Return [x, y] of the center of cell containing provided text 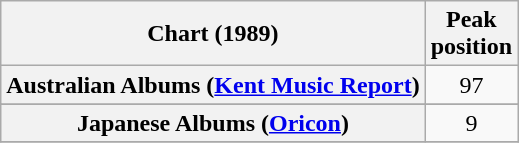
Japanese Albums (Oricon) [213, 123]
Australian Albums (Kent Music Report) [213, 85]
Chart (1989) [213, 34]
Peakposition [471, 34]
97 [471, 85]
9 [471, 123]
